Pinpoint the cell where the given text exists, returning its (X, Y) midpoint coordinate. 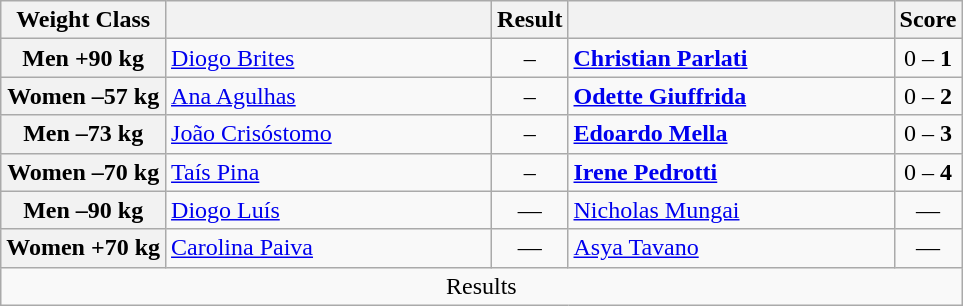
Women –57 kg (84, 96)
Taís Pina (329, 172)
Ana Agulhas (329, 96)
Odette Giuffrida (731, 96)
Nicholas Mungai (731, 210)
Christian Parlati (731, 58)
Results (482, 286)
Asya Tavano (731, 248)
Diogo Brites (329, 58)
Diogo Luís (329, 210)
Women +70 kg (84, 248)
Men –90 kg (84, 210)
Weight Class (84, 20)
João Crisóstomo (329, 134)
0 – 1 (928, 58)
Result (530, 20)
Score (928, 20)
Carolina Paiva (329, 248)
0 – 3 (928, 134)
Men –73 kg (84, 134)
Men +90 kg (84, 58)
0 – 2 (928, 96)
Irene Pedrotti (731, 172)
Women –70 kg (84, 172)
Edoardo Mella (731, 134)
0 – 4 (928, 172)
